Return the (x, y) coordinate for the center point of the cell that contains the specified text.  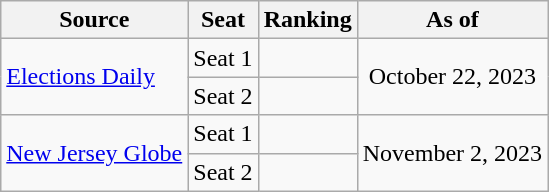
Seat (223, 20)
Elections Daily (94, 77)
November 2, 2023 (452, 153)
Ranking (308, 20)
Source (94, 20)
As of (452, 20)
New Jersey Globe (94, 153)
October 22, 2023 (452, 77)
